Locate the cell with the specified text and output its (x, y) center coordinate. 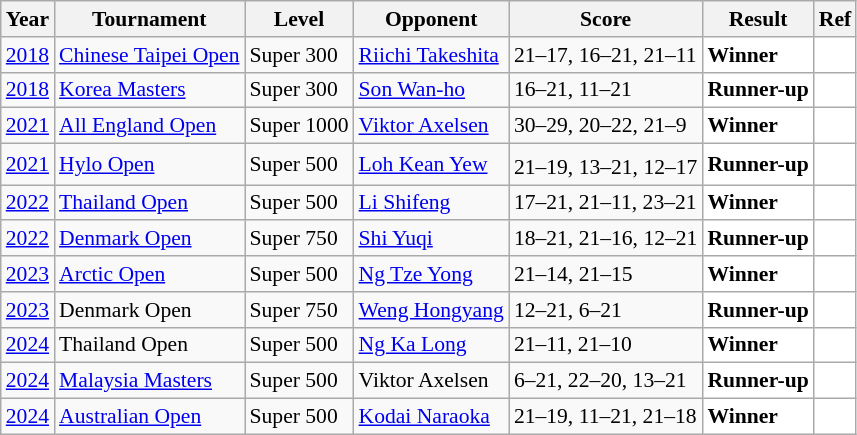
Hylo Open (149, 164)
Korea Masters (149, 90)
Level (298, 19)
21–14, 21–15 (606, 274)
Chinese Taipei Open (149, 55)
Tournament (149, 19)
6–21, 22–20, 13–21 (606, 381)
21–19, 11–21, 21–18 (606, 417)
Year (28, 19)
16–21, 11–21 (606, 90)
Ref (835, 19)
Result (758, 19)
Malaysia Masters (149, 381)
17–21, 21–11, 23–21 (606, 203)
Son Wan-ho (432, 90)
Ng Ka Long (432, 345)
21–11, 21–10 (606, 345)
Riichi Takeshita (432, 55)
12–21, 6–21 (606, 310)
Opponent (432, 19)
Super 1000 (298, 126)
Score (606, 19)
Arctic Open (149, 274)
18–21, 21–16, 12–21 (606, 239)
Li Shifeng (432, 203)
30–29, 20–22, 21–9 (606, 126)
Shi Yuqi (432, 239)
Weng Hongyang (432, 310)
Kodai Naraoka (432, 417)
Australian Open (149, 417)
21–17, 16–21, 21–11 (606, 55)
All England Open (149, 126)
Ng Tze Yong (432, 274)
Loh Kean Yew (432, 164)
21–19, 13–21, 12–17 (606, 164)
